Output the (x, y) coordinate of the center of the cell containing the given text.  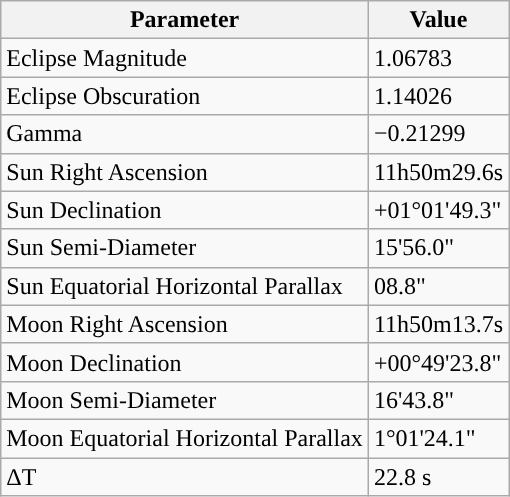
Sun Declination (185, 210)
Sun Equatorial Horizontal Parallax (185, 286)
Moon Declination (185, 362)
Sun Semi-Diameter (185, 248)
+01°01'49.3" (438, 210)
Sun Right Ascension (185, 172)
−0.21299 (438, 134)
22.8 s (438, 477)
Moon Semi-Diameter (185, 400)
Gamma (185, 134)
Value (438, 20)
08.8" (438, 286)
16'43.8" (438, 400)
1.14026 (438, 96)
ΔT (185, 477)
1.06783 (438, 58)
Eclipse Magnitude (185, 58)
Moon Equatorial Horizontal Parallax (185, 438)
1°01'24.1" (438, 438)
Eclipse Obscuration (185, 96)
15'56.0" (438, 248)
+00°49'23.8" (438, 362)
Parameter (185, 20)
11h50m29.6s (438, 172)
Moon Right Ascension (185, 324)
11h50m13.7s (438, 324)
